Capture the cell that displays the provided text and extract its (X, Y) central coordinate. 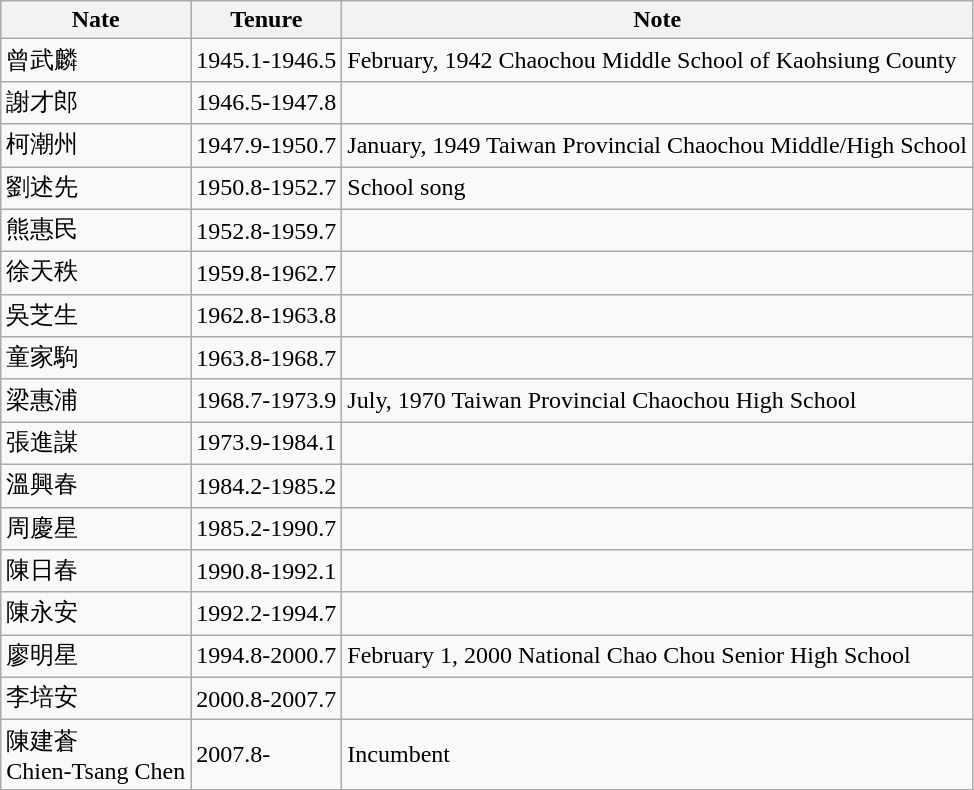
Note (658, 20)
1945.1-1946.5 (266, 60)
徐天秩 (96, 274)
February 1, 2000 National Chao Chou Senior High School (658, 656)
July, 1970 Taiwan Provincial Chaochou High School (658, 400)
January, 1949 Taiwan Provincial Chaochou Middle/High School (658, 146)
陳永安 (96, 614)
School song (658, 188)
1984.2-1985.2 (266, 486)
2007.8- (266, 755)
1959.8-1962.7 (266, 274)
廖明星 (96, 656)
謝才郎 (96, 102)
1950.8-1952.7 (266, 188)
1968.7-1973.9 (266, 400)
2000.8-2007.7 (266, 698)
1947.9-1950.7 (266, 146)
張進謀 (96, 444)
吳芝生 (96, 316)
1994.8-2000.7 (266, 656)
1963.8-1968.7 (266, 358)
童家駒 (96, 358)
柯潮州 (96, 146)
劉述先 (96, 188)
1992.2-1994.7 (266, 614)
陳日春 (96, 572)
曾武麟 (96, 60)
周慶星 (96, 528)
1946.5-1947.8 (266, 102)
李培安 (96, 698)
1973.9-1984.1 (266, 444)
Incumbent (658, 755)
Nate (96, 20)
1985.2-1990.7 (266, 528)
Tenure (266, 20)
1990.8-1992.1 (266, 572)
1962.8-1963.8 (266, 316)
February, 1942 Chaochou Middle School of Kaohsiung County (658, 60)
陳建蒼Chien-Tsang Chen (96, 755)
梁惠浦 (96, 400)
熊惠民 (96, 230)
1952.8-1959.7 (266, 230)
溫興春 (96, 486)
